Find where the given text appears and provide that cell's center as (X, Y) coordinate. 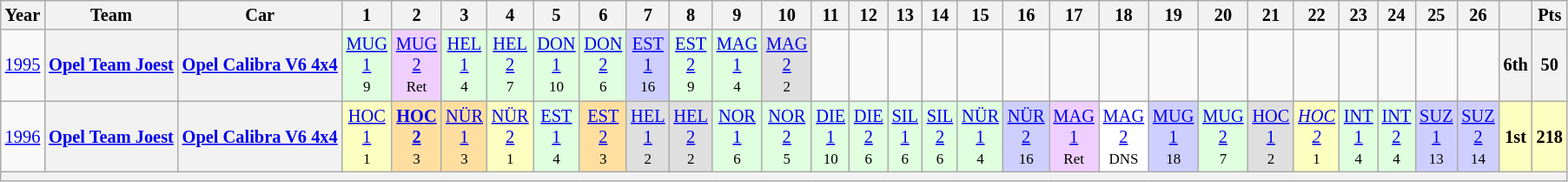
HEL12 (648, 137)
MUG19 (367, 65)
MAG14 (737, 65)
21 (1272, 15)
DON26 (603, 65)
14 (940, 15)
18 (1124, 15)
HOC23 (417, 137)
EST29 (691, 65)
6 (603, 15)
MUG27 (1223, 137)
NÜR14 (980, 137)
MUG2Ret (417, 65)
50 (1550, 65)
NÜR13 (464, 137)
25 (1436, 15)
13 (905, 15)
6th (1516, 65)
INT14 (1359, 137)
MAG2DNS (1124, 137)
24 (1397, 15)
19 (1173, 15)
MAG1Ret (1074, 137)
INT24 (1397, 137)
MAG22 (787, 65)
EST116 (648, 65)
5 (557, 15)
HOC21 (1317, 137)
1996 (23, 137)
12 (869, 15)
Year (23, 15)
HEL27 (511, 65)
9 (737, 15)
HEL14 (464, 65)
HEL22 (691, 137)
11 (830, 15)
8 (691, 15)
NOR16 (737, 137)
218 (1550, 137)
3 (464, 15)
Pts (1550, 15)
4 (511, 15)
HOC12 (1272, 137)
HOC11 (367, 137)
SIL16 (905, 137)
22 (1317, 15)
23 (1359, 15)
NOR25 (787, 137)
16 (1027, 15)
26 (1478, 15)
1 (367, 15)
7 (648, 15)
MUG118 (1173, 137)
Car (261, 15)
SUZ113 (1436, 137)
DIE110 (830, 137)
2 (417, 15)
DON110 (557, 65)
NÜR216 (1027, 137)
SUZ214 (1478, 137)
SIL26 (940, 137)
15 (980, 15)
17 (1074, 15)
Team (111, 15)
NÜR21 (511, 137)
20 (1223, 15)
1995 (23, 65)
EST23 (603, 137)
10 (787, 15)
DIE26 (869, 137)
EST14 (557, 137)
1st (1516, 137)
